Output the [X, Y] coordinate of the center of the cell containing the given text.  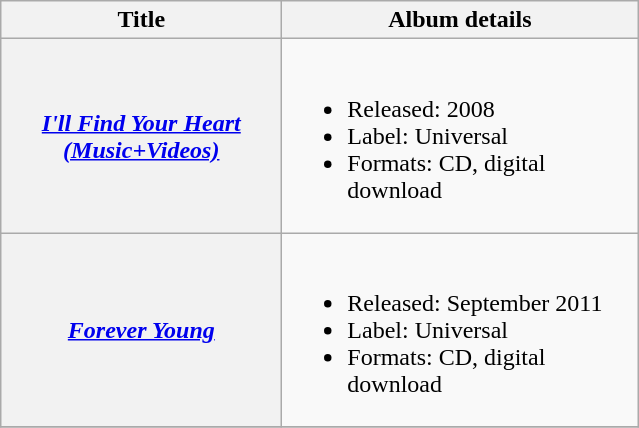
Forever Young [142, 330]
I'll Find Your Heart (Music+Videos) [142, 136]
Album details [460, 20]
Title [142, 20]
Released: September 2011Label: UniversalFormats: CD, digital download [460, 330]
Released: 2008Label: UniversalFormats: CD, digital download [460, 136]
